Locate the cell with the specified text and output its (X, Y) center coordinate. 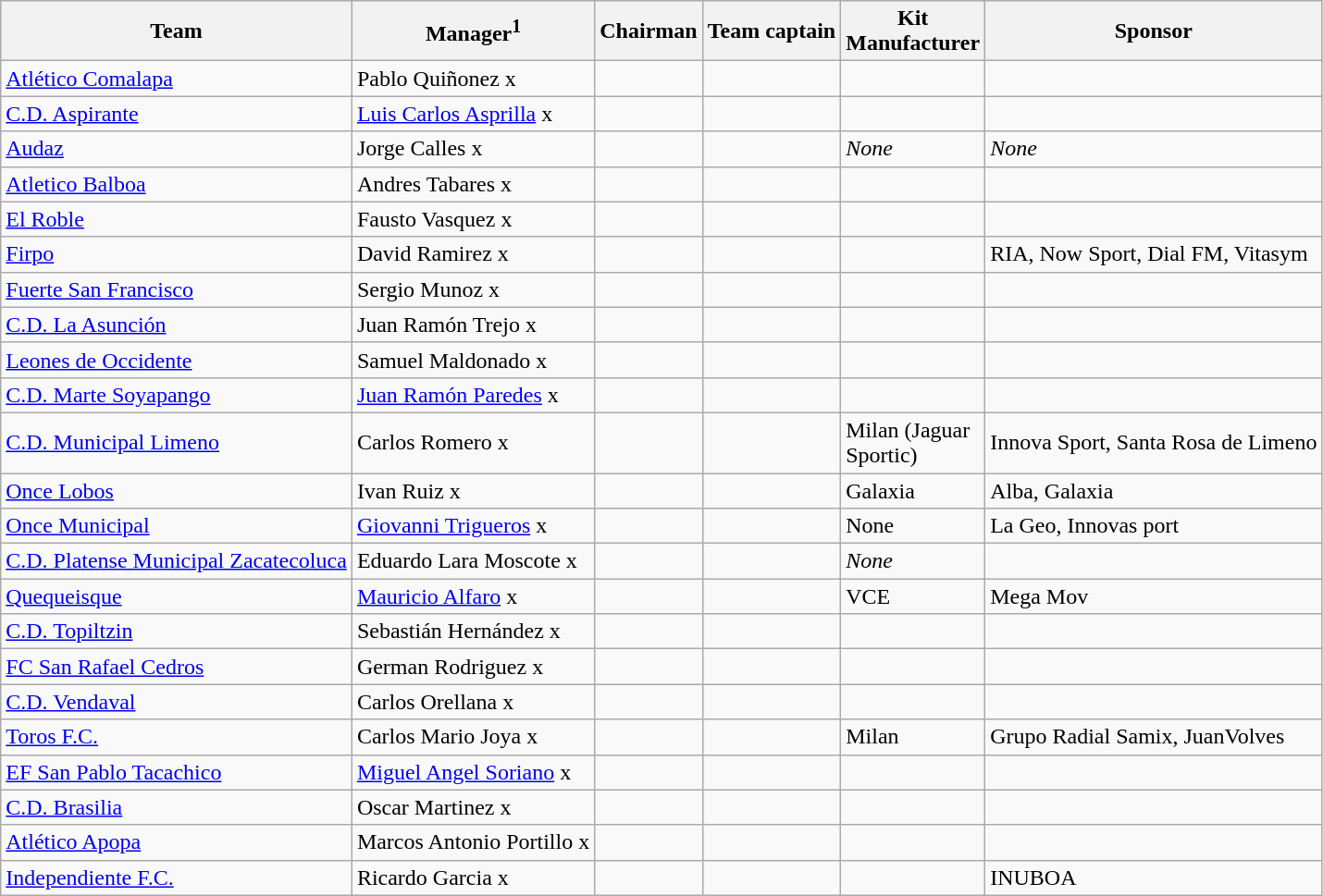
Andres Tabares x (473, 184)
Luis Carlos Asprilla x (473, 114)
Carlos Romero x (473, 442)
Firpo (177, 254)
El Roble (177, 219)
C.D. Marte Soyapango (177, 395)
C.D. Topiltzin (177, 632)
Mauricio Alfaro x (473, 596)
Ivan Ruiz x (473, 491)
Miguel Angel Soriano x (473, 772)
Manager1 (473, 31)
Galaxia (913, 491)
Marcos Antonio Portillo x (473, 842)
Team captain (772, 31)
Sponsor (1154, 31)
VCE (913, 596)
Mega Mov (1154, 596)
Fausto Vasquez x (473, 219)
Sebastián Hernández x (473, 632)
INUBOA (1154, 878)
C.D. Aspirante (177, 114)
C.D. Vendaval (177, 702)
Independiente F.C. (177, 878)
Jorge Calles x (473, 149)
Carlos Orellana x (473, 702)
Audaz (177, 149)
C.D. Platense Municipal Zacatecoluca (177, 561)
Toros F.C. (177, 737)
La Geo, Innovas port (1154, 526)
Ricardo Garcia x (473, 878)
Atletico Balboa (177, 184)
German Rodriguez x (473, 667)
Atlético Apopa (177, 842)
Team (177, 31)
RIA, Now Sport, Dial FM, Vitasym (1154, 254)
EF San Pablo Tacachico (177, 772)
C.D. Brasilia (177, 807)
Fuerte San Francisco (177, 289)
Chairman (649, 31)
Giovanni Trigueros x (473, 526)
Samuel Maldonado x (473, 360)
C.D. La Asunción (177, 325)
FC San Rafael Cedros (177, 667)
Once Lobos (177, 491)
Quequeisque (177, 596)
C.D. Municipal Limeno (177, 442)
Innova Sport, Santa Rosa de Limeno (1154, 442)
Once Municipal (177, 526)
Grupo Radial Samix, JuanVolves (1154, 737)
Juan Ramón Trejo x (473, 325)
Atlético Comalapa (177, 79)
Eduardo Lara Moscote x (473, 561)
Leones de Occidente (177, 360)
Kit Manufacturer (913, 31)
Sergio Munoz x (473, 289)
Oscar Martinez x (473, 807)
Milan (Jaguar Sportic) (913, 442)
Milan (913, 737)
Alba, Galaxia (1154, 491)
Juan Ramón Paredes x (473, 395)
Pablo Quiñonez x (473, 79)
David Ramirez x (473, 254)
Carlos Mario Joya x (473, 737)
